Return [X, Y] of the center of cell containing provided text 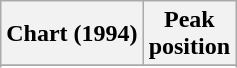
Peakposition [189, 34]
Chart (1994) [72, 34]
